Extract the [x, y] coordinate from the center of the cell holding the provided text.  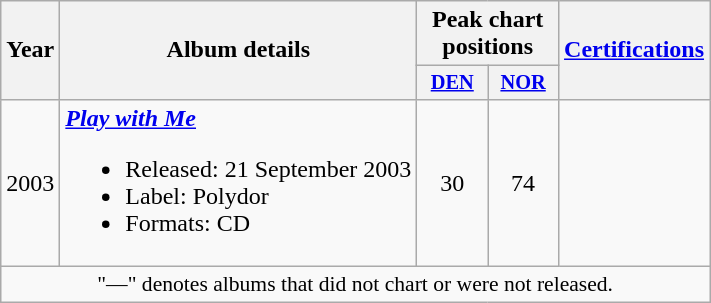
30 [452, 182]
Play with MeReleased: 21 September 2003Label: PolydorFormats: CD [238, 182]
Peak chart positions [488, 34]
2003 [30, 182]
NOR [524, 83]
DEN [452, 83]
Album details [238, 50]
74 [524, 182]
"—" denotes albums that did not chart or were not released. [356, 285]
Year [30, 50]
Certifications [634, 50]
